Provide the (x, y) coordinate of the cell's center where the given text is located.  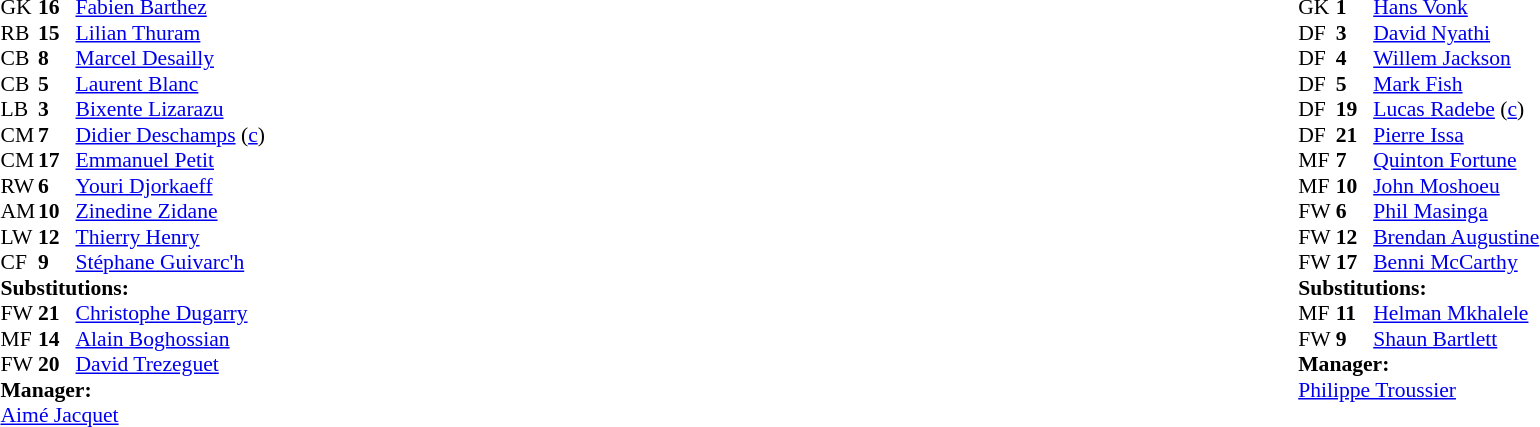
Youri Djorkaeff (170, 186)
Laurent Blanc (170, 84)
David Nyathi (1456, 33)
Brendan Augustine (1456, 237)
Christophe Dugarry (170, 313)
Stéphane Guivarc'h (170, 263)
Alain Boghossian (170, 339)
19 (1355, 109)
Philippe Troussier (1418, 390)
LB (19, 109)
AM (19, 211)
Marcel Desailly (170, 59)
RW (19, 186)
Willem Jackson (1456, 59)
John Moshoeu (1456, 186)
Benni McCarthy (1456, 263)
Pierre Issa (1456, 135)
Emmanuel Petit (170, 161)
8 (57, 59)
Lilian Thuram (170, 33)
4 (1355, 59)
Quinton Fortune (1456, 161)
Zinedine Zidane (170, 211)
Helman Mkhalele (1456, 313)
David Trezeguet (170, 365)
20 (57, 365)
Mark Fish (1456, 84)
Didier Deschamps (c) (170, 135)
15 (57, 33)
Shaun Bartlett (1456, 339)
Thierry Henry (170, 237)
11 (1355, 313)
LW (19, 237)
14 (57, 339)
CF (19, 263)
Bixente Lizarazu (170, 109)
Lucas Radebe (c) (1456, 109)
Phil Masinga (1456, 211)
RB (19, 33)
